From the cell containing the given text, extract its center point as (X, Y) coordinate. 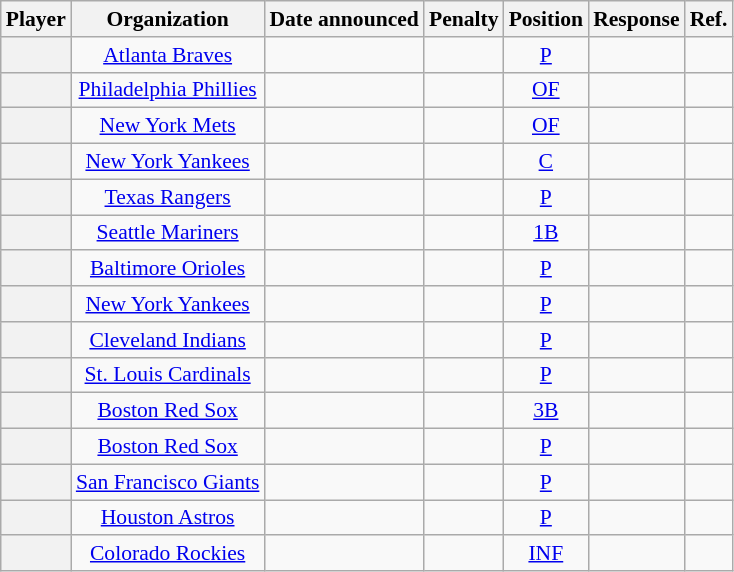
Baltimore Orioles (168, 269)
St. Louis Cardinals (168, 375)
Colorado Rockies (168, 554)
Ref. (709, 19)
Position (546, 19)
Cleveland Indians (168, 340)
Philadelphia Phillies (168, 90)
Houston Astros (168, 518)
C (546, 162)
Texas Rangers (168, 197)
Seattle Mariners (168, 233)
Player (36, 19)
San Francisco Giants (168, 482)
Atlanta Braves (168, 55)
INF (546, 554)
Penalty (464, 19)
Date announced (344, 19)
3B (546, 411)
Response (636, 19)
New York Mets (168, 126)
Organization (168, 19)
1B (546, 233)
